Extract the (x, y) coordinate from the center of the cell holding the provided text.  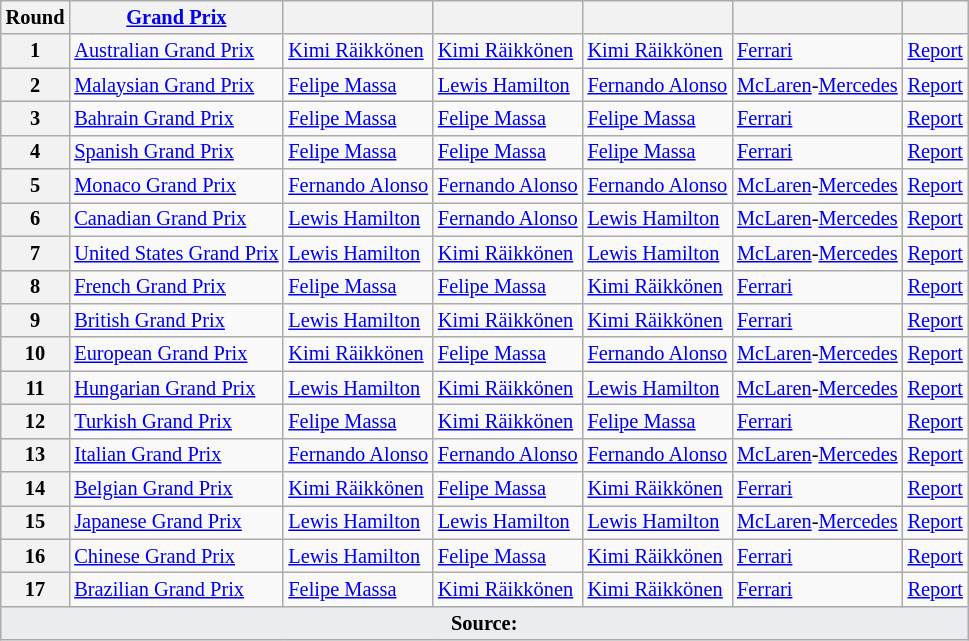
British Grand Prix (176, 320)
5 (36, 186)
Grand Prix (176, 17)
Hungarian Grand Prix (176, 388)
Italian Grand Prix (176, 455)
Bahrain Grand Prix (176, 118)
Malaysian Grand Prix (176, 85)
16 (36, 556)
Belgian Grand Prix (176, 489)
Japanese Grand Prix (176, 522)
Turkish Grand Prix (176, 421)
3 (36, 118)
Chinese Grand Prix (176, 556)
15 (36, 522)
French Grand Prix (176, 287)
Round (36, 17)
10 (36, 354)
1 (36, 51)
12 (36, 421)
Source: (484, 623)
6 (36, 219)
Spanish Grand Prix (176, 152)
7 (36, 253)
Monaco Grand Prix (176, 186)
4 (36, 152)
11 (36, 388)
European Grand Prix (176, 354)
9 (36, 320)
United States Grand Prix (176, 253)
13 (36, 455)
2 (36, 85)
14 (36, 489)
Canadian Grand Prix (176, 219)
Brazilian Grand Prix (176, 589)
8 (36, 287)
17 (36, 589)
Australian Grand Prix (176, 51)
